Find where the given text appears and provide that cell's center as [x, y] coordinate. 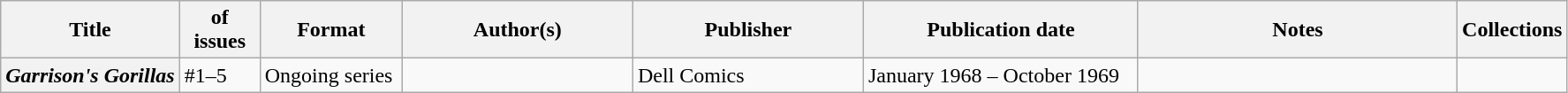
January 1968 – October 1969 [1000, 75]
Garrison's Gorillas [90, 75]
Ongoing series [330, 75]
Title [90, 30]
Collections [1512, 30]
Notes [1297, 30]
Publication date [1000, 30]
Author(s) [518, 30]
Dell Comics [747, 75]
Publisher [747, 30]
Format [330, 30]
of issues [219, 30]
#1–5 [219, 75]
